Extract the (X, Y) coordinate from the center of the cell holding the provided text.  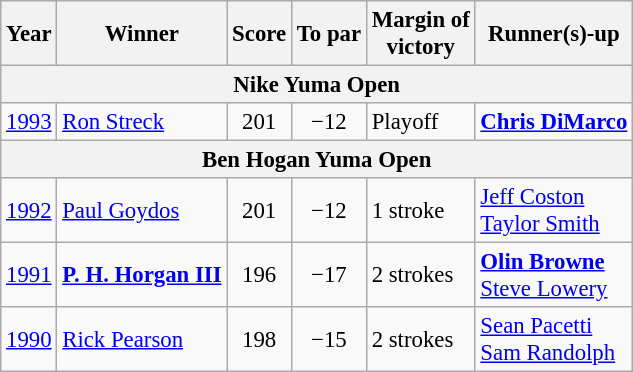
196 (260, 276)
1993 (29, 122)
−17 (328, 276)
Jeff Coston Taylor Smith (554, 210)
Year (29, 34)
Winner (142, 34)
Runner(s)-up (554, 34)
1991 (29, 276)
1 stroke (420, 210)
2 strokes (420, 276)
Nike Yuma Open (317, 85)
Ben Hogan Yuma Open (317, 160)
Ron Streck (142, 122)
To par (328, 34)
P. H. Horgan III (142, 276)
Olin Browne Steve Lowery (554, 276)
Chris DiMarco (554, 122)
1992 (29, 210)
Score (260, 34)
Paul Goydos (142, 210)
Margin ofvictory (420, 34)
Playoff (420, 122)
